Find where the given text appears and provide that cell's center as [X, Y] coordinate. 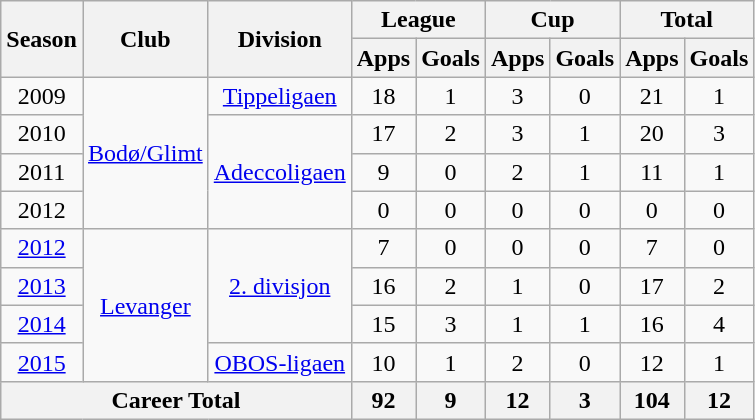
Season [42, 39]
Division [280, 39]
Levanger [145, 305]
11 [652, 172]
18 [383, 96]
Adeccoligaen [280, 172]
2010 [42, 134]
Total [687, 20]
2009 [42, 96]
104 [652, 400]
20 [652, 134]
15 [383, 324]
OBOS-ligaen [280, 362]
92 [383, 400]
Career Total [176, 400]
League [418, 20]
4 [719, 324]
2014 [42, 324]
10 [383, 362]
Tippeligaen [280, 96]
2015 [42, 362]
2011 [42, 172]
2013 [42, 286]
Club [145, 39]
2. divisjon [280, 286]
Cup [552, 20]
Bodø/Glimt [145, 153]
21 [652, 96]
